Detect which cell encompasses the target text, then output its [x, y] center coordinate. 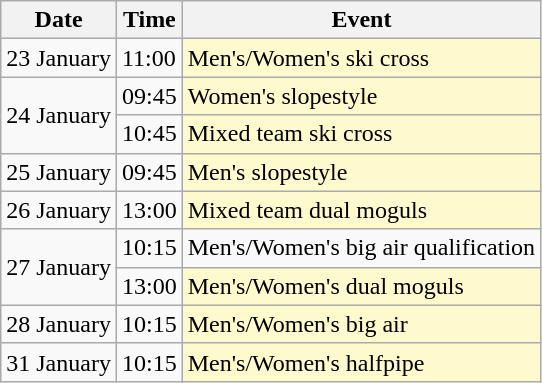
Mixed team dual moguls [361, 210]
Men's/Women's dual moguls [361, 286]
Men's/Women's big air qualification [361, 248]
11:00 [149, 58]
31 January [59, 362]
28 January [59, 324]
Mixed team ski cross [361, 134]
Women's slopestyle [361, 96]
24 January [59, 115]
Men's/Women's big air [361, 324]
Date [59, 20]
25 January [59, 172]
Men's/Women's ski cross [361, 58]
10:45 [149, 134]
Event [361, 20]
26 January [59, 210]
Men's slopestyle [361, 172]
23 January [59, 58]
Time [149, 20]
27 January [59, 267]
Men's/Women's halfpipe [361, 362]
